Extract the (X, Y) coordinate from the center of the cell holding the provided text.  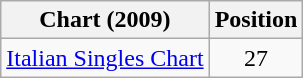
Position (256, 20)
27 (256, 58)
Chart (2009) (105, 20)
Italian Singles Chart (105, 58)
